Identify which cell holds the provided text, then report its [X, Y] central coordinate. 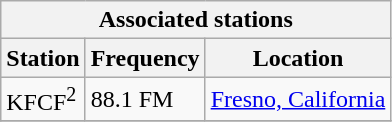
Fresno, California [298, 100]
KFCF2 [43, 100]
Location [298, 58]
Associated stations [196, 20]
Station [43, 58]
88.1 FM [145, 100]
Frequency [145, 58]
